Determine the (x, y) coordinate at the center of the cell enclosing the given text.  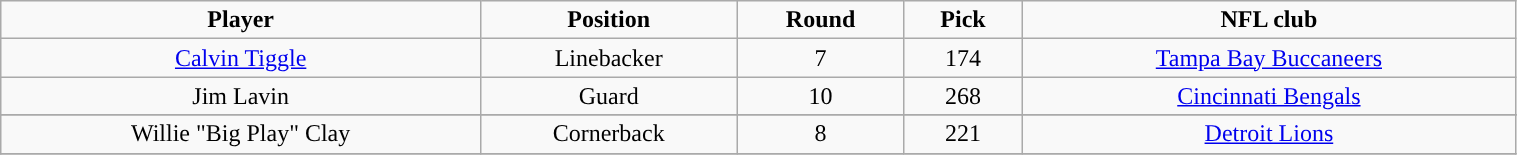
Willie "Big Play" Clay (241, 134)
Calvin Tiggle (241, 58)
268 (962, 96)
8 (821, 134)
Cincinnati Bengals (1269, 96)
Linebacker (609, 58)
Guard (609, 96)
Position (609, 20)
Jim Lavin (241, 96)
Round (821, 20)
Player (241, 20)
10 (821, 96)
7 (821, 58)
Tampa Bay Buccaneers (1269, 58)
Pick (962, 20)
Cornerback (609, 134)
NFL club (1269, 20)
Detroit Lions (1269, 134)
221 (962, 134)
174 (962, 58)
